Return the (x, y) coordinate for the center point of the cell that contains the specified text.  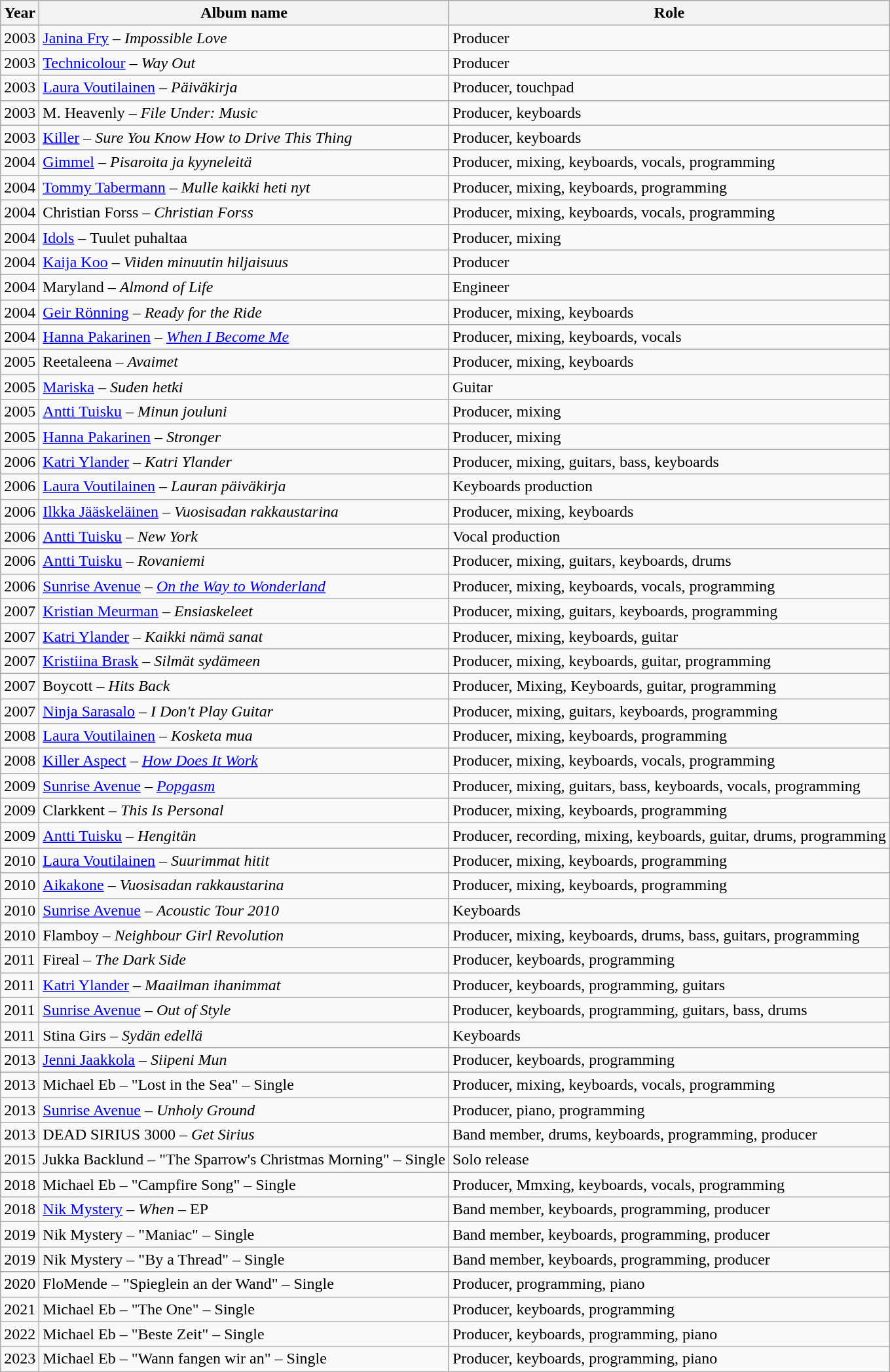
Hanna Pakarinen – Stronger (244, 437)
Solo release (669, 1160)
Producer, programming, piano (669, 1284)
Producer, mixing, keyboards, guitar, programming (669, 661)
Laura Voutilainen – Lauran päiväkirja (244, 487)
Kaija Koo – Viiden minuutin hiljaisuus (244, 262)
Nik Mystery – "Maniac" – Single (244, 1234)
Sunrise Avenue – Unholy Ground (244, 1110)
Producer, Mmxing, keyboards, vocals, programming (669, 1185)
Producer, mixing, keyboards, drums, bass, guitars, programming (669, 935)
Year (20, 13)
Gimmel – Pisaroita ja kyyneleitä (244, 162)
Sunrise Avenue – Out of Style (244, 1010)
Katri Ylander – Maailman ihanimmat (244, 985)
Producer, touchpad (669, 88)
Michael Eb – "The One" – Single (244, 1309)
Producer, mixing, keyboards, guitar (669, 636)
Producer, keyboards, programming, guitars, bass, drums (669, 1010)
Producer, piano, programming (669, 1110)
Kristian Meurman – Ensiaskeleet (244, 611)
Sunrise Avenue – Acoustic Tour 2010 (244, 910)
DEAD SIRIUS 3000 – Get Sirius (244, 1135)
Laura Voutilainen – Suurimmat hitit (244, 861)
Tommy Tabermann – Mulle kaikki heti nyt (244, 187)
Michael Eb – "Lost in the Sea" – Single (244, 1085)
Ninja Sarasalo – I Don't Play Guitar (244, 711)
FloMende – "Spieglein an der Wand" – Single (244, 1284)
Ilkka Jääskeläinen – Vuosisadan rakkaustarina (244, 511)
M. Heavenly – File Under: Music (244, 113)
2015 (20, 1160)
Producer, mixing, guitars, bass, keyboards, vocals, programming (669, 786)
Antti Tuisku – Rovaniemi (244, 561)
Hanna Pakarinen – When I Become Me (244, 337)
Geir Rönning – Ready for the Ride (244, 312)
Sunrise Avenue – On the Way to Wonderland (244, 586)
Role (669, 13)
Killer – Sure You Know How to Drive This Thing (244, 138)
Producer, keyboards, programming, guitars (669, 985)
Katri Ylander – Kaikki nämä sanat (244, 636)
Producer, mixing, guitars, keyboards, drums (669, 561)
Boycott – Hits Back (244, 686)
Album name (244, 13)
Fireal – The Dark Side (244, 960)
Vocal production (669, 536)
Laura Voutilainen – Päiväkirja (244, 88)
Idols – Tuulet puhaltaa (244, 237)
Stina Girs – Sydän edellä (244, 1035)
Keyboards production (669, 487)
Producer, recording, mixing, keyboards, guitar, drums, programming (669, 836)
Mariska – Suden hetki (244, 387)
Nik Mystery – When – EP (244, 1210)
Producer, mixing, keyboards, vocals (669, 337)
Antti Tuisku – Hengitän (244, 836)
2022 (20, 1334)
Maryland – Almond of Life (244, 287)
Kristiina Brask – Silmät sydämeen (244, 661)
Technicolour – Way Out (244, 63)
Nik Mystery – "By a Thread" – Single (244, 1259)
Killer Aspect – How Does It Work (244, 761)
2023 (20, 1359)
Flamboy – Neighbour Girl Revolution (244, 935)
Michael Eb – "Campfire Song" – Single (244, 1185)
Laura Voutilainen – Kosketa mua (244, 736)
Antti Tuisku – New York (244, 536)
Clarkkent – This Is Personal (244, 811)
Janina Fry – Impossible Love (244, 38)
Jukka Backlund – "The Sparrow's Christmas Morning" – Single (244, 1160)
2021 (20, 1309)
Jenni Jaakkola – Siipeni Mun (244, 1060)
2020 (20, 1284)
Reetaleena – Avaimet (244, 362)
Engineer (669, 287)
Aikakone – Vuosisadan rakkaustarina (244, 885)
Katri Ylander – Katri Ylander (244, 462)
Band member, drums, keyboards, programming, producer (669, 1135)
Producer, mixing, guitars, bass, keyboards (669, 462)
Antti Tuisku – Minun jouluni (244, 412)
Guitar (669, 387)
Sunrise Avenue – Popgasm (244, 786)
Producer, Mixing, Keyboards, guitar, programming (669, 686)
Michael Eb – "Wann fangen wir an" – Single (244, 1359)
Christian Forss – Christian Forss (244, 212)
Michael Eb – "Beste Zeit" – Single (244, 1334)
